Capture the cell that displays the provided text and extract its (x, y) central coordinate. 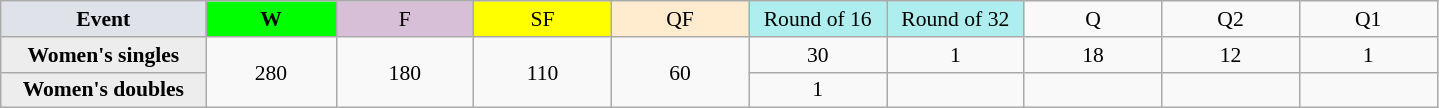
110 (543, 72)
12 (1231, 55)
Women's doubles (104, 90)
60 (680, 72)
Round of 16 (818, 19)
18 (1093, 55)
Q1 (1368, 19)
180 (405, 72)
Women's singles (104, 55)
Q (1093, 19)
SF (543, 19)
W (271, 19)
280 (271, 72)
QF (680, 19)
F (405, 19)
30 (818, 55)
Event (104, 19)
Round of 32 (955, 19)
Q2 (1231, 19)
